Return (X, Y) of the center of cell containing provided text 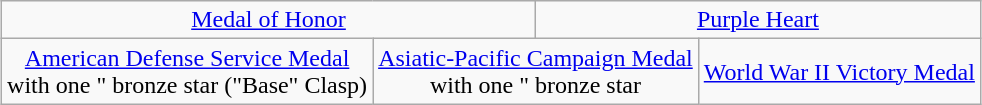
Purple Heart (758, 20)
American Defense Service Medal with one " bronze star ("Base" Clasp) (188, 72)
Medal of Honor (269, 20)
World War II Victory Medal (839, 72)
Asiatic-Pacific Campaign Medal with one " bronze star (536, 72)
